Provide the [x, y] coordinate of the cell's center where the given text is located.  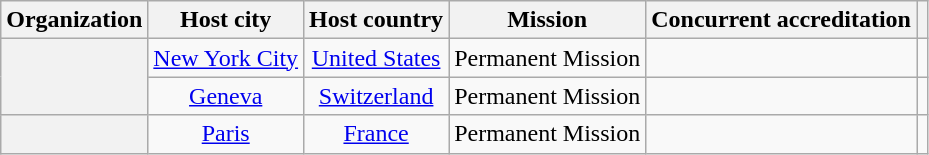
New York City [226, 58]
Host city [226, 20]
United States [376, 58]
Paris [226, 134]
Geneva [226, 96]
Switzerland [376, 96]
Host country [376, 20]
Organization [74, 20]
Concurrent accreditation [782, 20]
Mission [548, 20]
France [376, 134]
